Pinpoint the cell where the given text exists, returning its [x, y] midpoint coordinate. 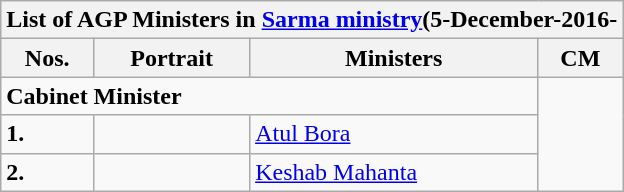
Keshab Mahanta [394, 172]
2. [48, 172]
1. [48, 134]
CM [580, 58]
Nos. [48, 58]
Atul Bora [394, 134]
List of AGP Ministers in Sarma ministry(5-December-2016- [312, 20]
Ministers [394, 58]
Cabinet Minister [270, 96]
Portrait [172, 58]
